From the cell containing the given text, extract its center point as [X, Y] coordinate. 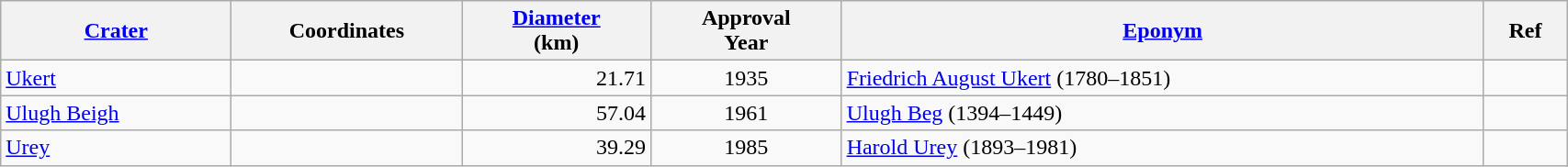
39.29 [557, 148]
1985 [747, 148]
Eponym [1163, 31]
Ulugh Beg (1394–1449) [1163, 113]
57.04 [557, 113]
Crater [116, 31]
Ulugh Beigh [116, 113]
1935 [747, 78]
Ukert [116, 78]
1961 [747, 113]
ApprovalYear [747, 31]
Harold Urey (1893–1981) [1163, 148]
Ref [1525, 31]
21.71 [557, 78]
Urey [116, 148]
Friedrich August Ukert (1780–1851) [1163, 78]
Coordinates [347, 31]
Diameter(km) [557, 31]
